Output the [x, y] coordinate of the center of the cell containing the given text.  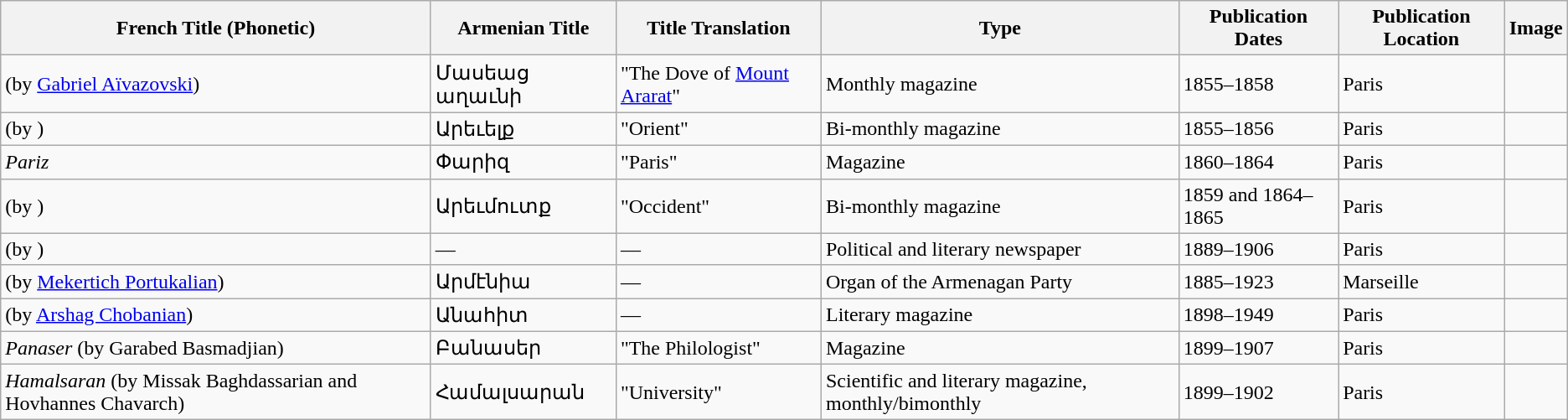
(by Mekertich Portukalian) [216, 282]
Type [1000, 29]
1855–1856 [1258, 129]
(by Arshag Chobanian) [216, 315]
Marseille [1422, 282]
1860–1864 [1258, 162]
1885–1923 [1258, 282]
1889–1906 [1258, 249]
Փարիզ [523, 162]
Organ of the Armenagan Party [1000, 282]
Scientific and literary magazine, monthly/bimonthly [1000, 392]
"Paris" [719, 162]
Monthly magazine [1000, 84]
Մասեաց աղաւնի [523, 84]
Արեւմուտք [523, 206]
Արեւելք [523, 129]
Անահիտ [523, 315]
Արմէնիա [523, 282]
1899–1902 [1258, 392]
1859 and 1864–1865 [1258, 206]
"Orient" [719, 129]
1898–1949 [1258, 315]
French Title (Phonetic) [216, 29]
Համալսարան [523, 392]
Hamalsaran (by Missak Baghdassarian and Hovhannes Chavarch) [216, 392]
1855–1858 [1258, 84]
Armenian Title [523, 29]
Literary magazine [1000, 315]
"University" [719, 392]
Image [1536, 29]
1899–1907 [1258, 348]
Political and literary newspaper [1000, 249]
Pariz [216, 162]
"The Philologist" [719, 348]
Publication Dates [1258, 29]
Publication Location [1422, 29]
Բանասեր [523, 348]
Panaser (by Garabed Basmadjian) [216, 348]
(by Gabriel Aïvazovski) [216, 84]
"The Dove of Mount Ararat" [719, 84]
"Occident" [719, 206]
Title Translation [719, 29]
